From the cell containing the given text, extract its center point as (x, y) coordinate. 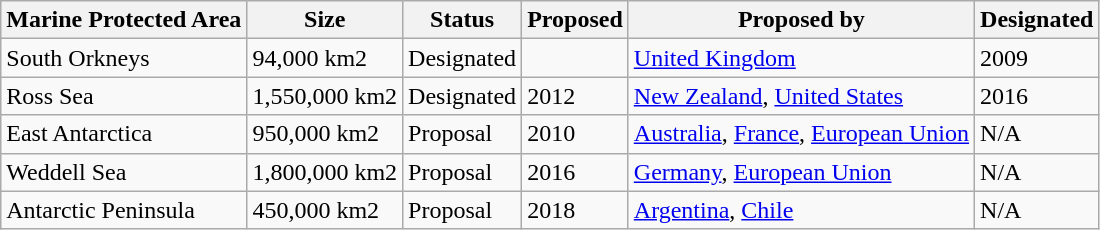
Ross Sea (124, 96)
2009 (1037, 58)
United Kingdom (801, 58)
Proposed (576, 20)
2012 (576, 96)
950,000 km2 (325, 134)
Size (325, 20)
Antarctic Peninsula (124, 210)
Australia, France, European Union (801, 134)
2018 (576, 210)
Proposed by (801, 20)
Status (462, 20)
450,000 km2 (325, 210)
Marine Protected Area (124, 20)
1,800,000 km2 (325, 172)
94,000 km2 (325, 58)
South Orkneys (124, 58)
1,550,000 km2 (325, 96)
Weddell Sea (124, 172)
2010 (576, 134)
New Zealand, United States (801, 96)
Argentina, Chile (801, 210)
East Antarctica (124, 134)
Germany, European Union (801, 172)
